Find where the given text appears and provide that cell's center as [X, Y] coordinate. 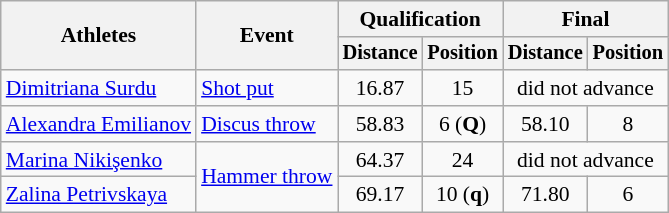
8 [628, 124]
15 [462, 88]
Discus throw [266, 124]
10 (q) [462, 195]
6 (Q) [462, 124]
58.83 [380, 124]
69.17 [380, 195]
Alexandra Emilianov [98, 124]
16.87 [380, 88]
6 [628, 195]
Marina Nikişenko [98, 160]
71.80 [546, 195]
64.37 [380, 160]
Event [266, 36]
Dimitriana Surdu [98, 88]
Zalina Petrivskaya [98, 195]
Qualification [420, 19]
Final [586, 19]
24 [462, 160]
Hammer throw [266, 178]
Athletes [98, 36]
58.10 [546, 124]
Shot put [266, 88]
